Find where the given text appears and provide that cell's center as (X, Y) coordinate. 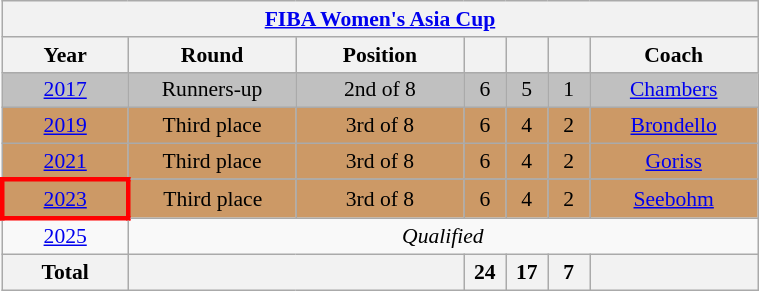
5 (527, 90)
2021 (65, 162)
Coach (674, 55)
2nd of 8 (380, 90)
FIBA Women's Asia Cup (380, 19)
24 (485, 273)
Round (212, 55)
Qualified (443, 236)
Year (65, 55)
Brondello (674, 126)
2019 (65, 126)
Runners-up (212, 90)
Goriss (674, 162)
Seebohm (674, 198)
7 (569, 273)
2025 (65, 236)
2023 (65, 198)
Total (65, 273)
Position (380, 55)
2017 (65, 90)
1 (569, 90)
17 (527, 273)
Chambers (674, 90)
